Return (x, y) of the center of cell containing provided text 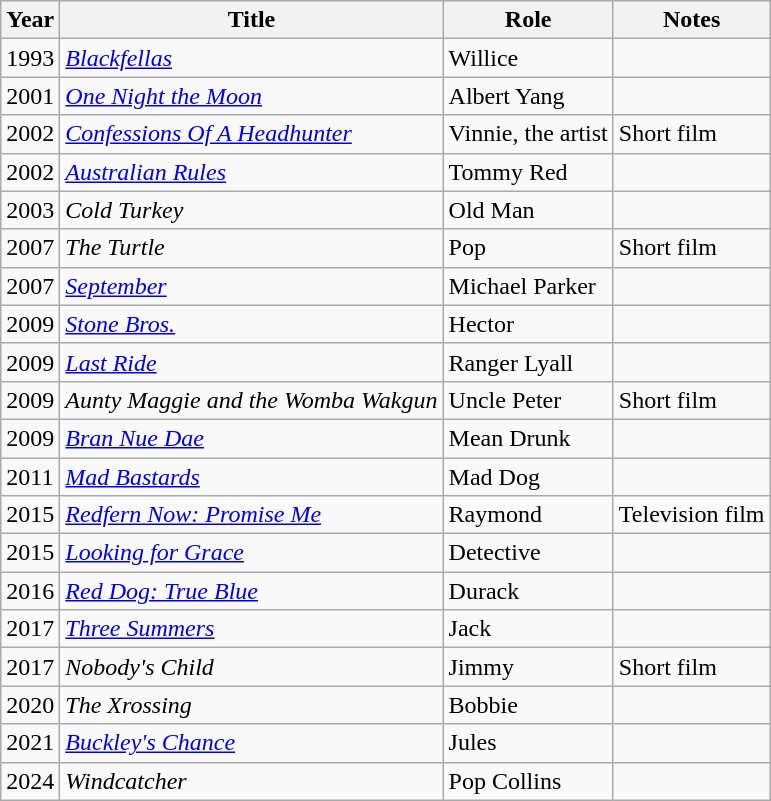
Bobbie (528, 705)
Pop Collins (528, 781)
Australian Rules (252, 172)
2001 (30, 96)
Tommy Red (528, 172)
Mad Dog (528, 477)
Hector (528, 324)
Mean Drunk (528, 438)
Role (528, 20)
Title (252, 20)
Uncle Peter (528, 400)
September (252, 286)
The Xrossing (252, 705)
Last Ride (252, 362)
2003 (30, 210)
Pop (528, 248)
2024 (30, 781)
Willice (528, 58)
Raymond (528, 515)
Year (30, 20)
Cold Turkey (252, 210)
Windcatcher (252, 781)
2016 (30, 591)
Durack (528, 591)
Looking for Grace (252, 553)
Ranger Lyall (528, 362)
Television film (692, 515)
Aunty Maggie and the Womba Wakgun (252, 400)
Confessions Of A Headhunter (252, 134)
Red Dog: True Blue (252, 591)
Three Summers (252, 629)
Buckley's Chance (252, 743)
Blackfellas (252, 58)
Bran Nue Dae (252, 438)
Old Man (528, 210)
2021 (30, 743)
Jimmy (528, 667)
1993 (30, 58)
Vinnie, the artist (528, 134)
Michael Parker (528, 286)
Detective (528, 553)
2011 (30, 477)
Mad Bastards (252, 477)
The Turtle (252, 248)
Jack (528, 629)
Jules (528, 743)
2020 (30, 705)
Nobody's Child (252, 667)
Albert Yang (528, 96)
Redfern Now: Promise Me (252, 515)
Stone Bros. (252, 324)
One Night the Moon (252, 96)
Notes (692, 20)
